Extract the [x, y] coordinate from the center of the cell holding the provided text.  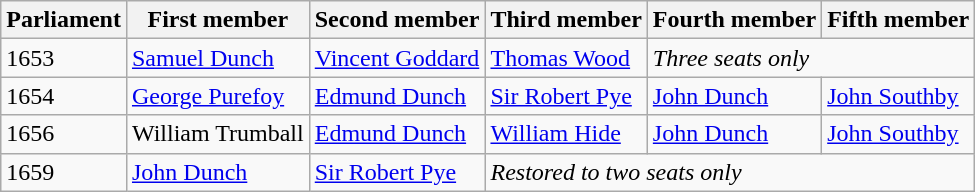
George Purefoy [218, 96]
William Hide [566, 134]
1656 [64, 134]
Restored to two seats only [730, 172]
Second member [397, 20]
First member [218, 20]
William Trumball [218, 134]
Thomas Wood [566, 58]
Three seats only [810, 58]
Parliament [64, 20]
Samuel Dunch [218, 58]
Fourth member [734, 20]
1659 [64, 172]
1654 [64, 96]
Fifth member [898, 20]
Third member [566, 20]
1653 [64, 58]
Vincent Goddard [397, 58]
